Find where the given text appears and provide that cell's center as [X, Y] coordinate. 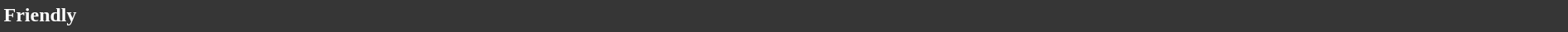
Friendly [784, 15]
